Capture the cell that displays the provided text and extract its (X, Y) central coordinate. 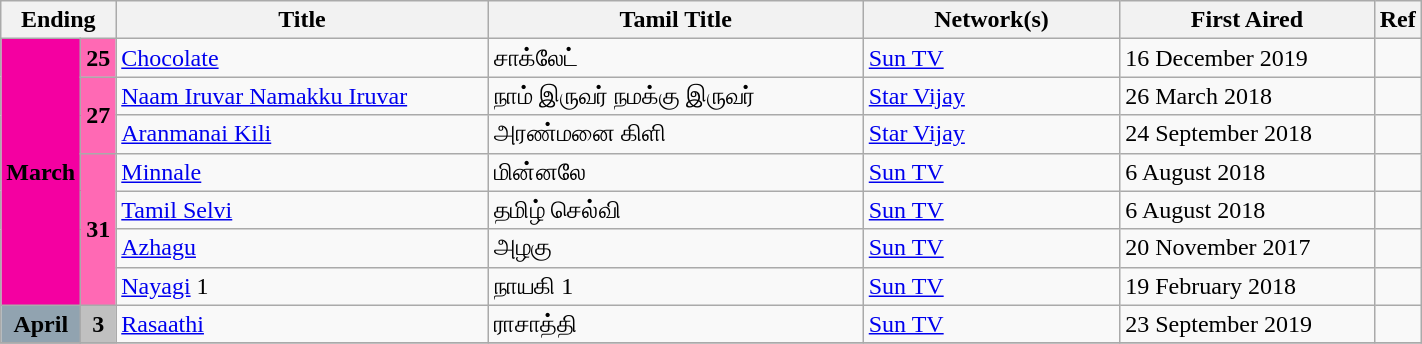
மின்னலே (676, 172)
Tamil Selvi (302, 210)
23 September 2019 (1247, 324)
Minnale (302, 172)
சாக்லேட் (676, 58)
19 February 2018 (1247, 286)
First Aired (1247, 20)
Naam Iruvar Namakku Iruvar (302, 96)
24 September 2018 (1247, 134)
16 December 2019 (1247, 58)
March (41, 172)
25 (98, 58)
நாயகி 1 (676, 286)
Network(s) (991, 20)
Azhagu (302, 248)
அரண்மனை கிளி (676, 134)
Tamil Title (676, 20)
27 (98, 115)
Title (302, 20)
3 (98, 324)
31 (98, 229)
Chocolate (302, 58)
26 March 2018 (1247, 96)
Nayagi 1 (302, 286)
April (41, 324)
தமிழ் செல்வி (676, 210)
Ending (58, 20)
Rasaathi (302, 324)
அழகு (676, 248)
Aranmanai Kili (302, 134)
20 November 2017 (1247, 248)
நாம் இருவர் நமக்கு இருவர் (676, 96)
ராசாத்தி (676, 324)
Ref (1398, 20)
